Determine the (x, y) coordinate at the center of the cell enclosing the given text.  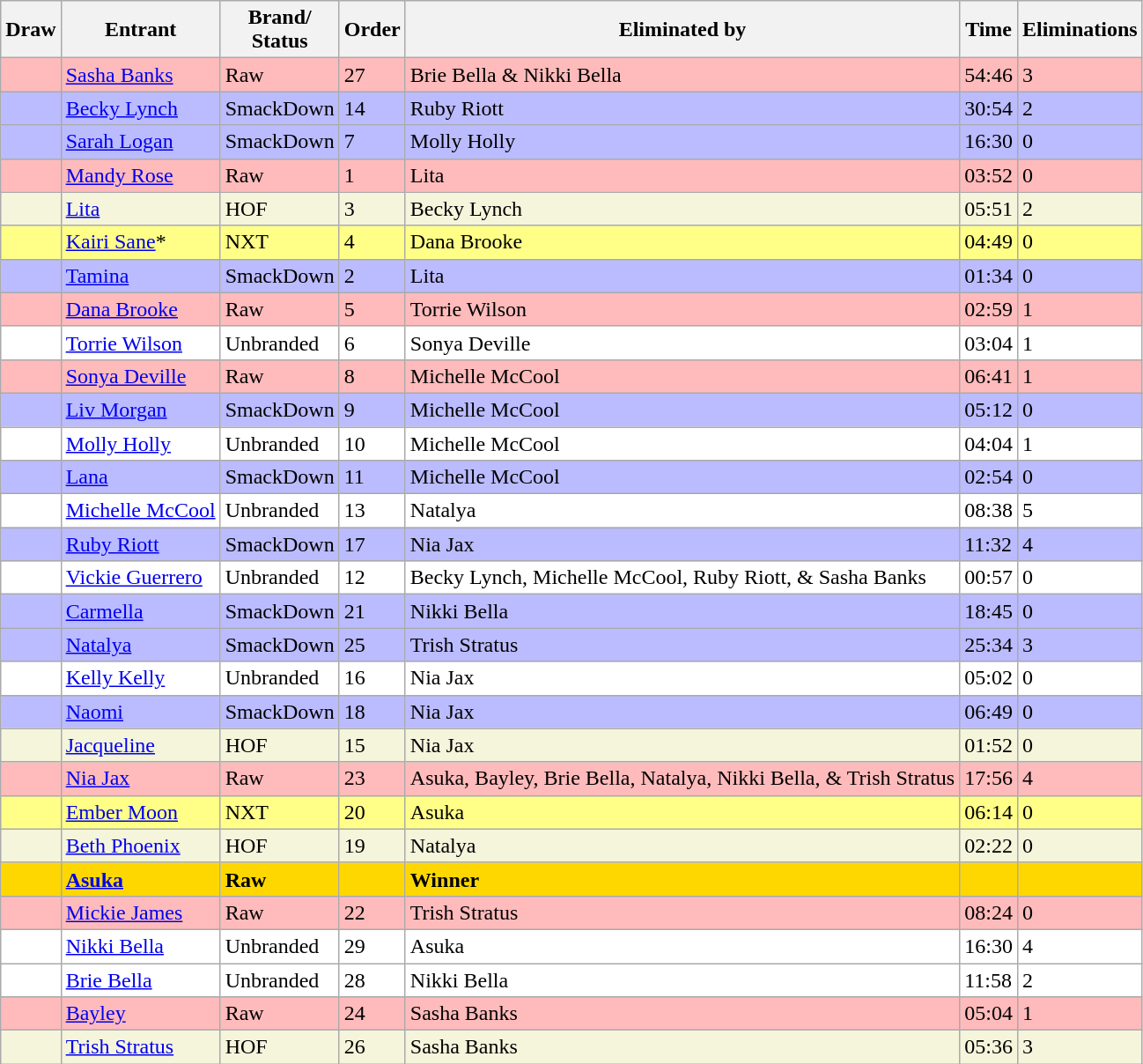
30:54 (989, 108)
05:12 (989, 410)
10 (372, 443)
17 (372, 544)
54:46 (989, 75)
25 (372, 645)
26 (372, 1047)
18 (372, 712)
8 (372, 376)
05:02 (989, 678)
Draw (31, 30)
03:04 (989, 343)
01:52 (989, 745)
7 (372, 142)
00:57 (989, 578)
29 (372, 946)
21 (372, 611)
11:58 (989, 980)
08:24 (989, 913)
06:41 (989, 376)
25:34 (989, 645)
06:14 (989, 812)
Mandy Rose (141, 175)
Kelly Kelly (141, 678)
19 (372, 846)
14 (372, 108)
Winner (682, 879)
Becky Lynch, Michelle McCool, Ruby Riott, & Sasha Banks (682, 578)
04:49 (989, 242)
23 (372, 779)
Time (989, 30)
Carmella (141, 611)
Tamina (141, 276)
13 (372, 511)
20 (372, 812)
12 (372, 578)
Beth Phoenix (141, 846)
02:59 (989, 309)
16 (372, 678)
Brand/Status (280, 30)
11:32 (989, 544)
11 (372, 477)
01:34 (989, 276)
Liv Morgan (141, 410)
Jacqueline (141, 745)
15 (372, 745)
22 (372, 913)
Mickie James (141, 913)
08:38 (989, 511)
05:36 (989, 1047)
28 (372, 980)
Entrant (141, 30)
Sarah Logan (141, 142)
Vickie Guerrero (141, 578)
Brie Bella (141, 980)
6 (372, 343)
Brie Bella & Nikki Bella (682, 75)
05:04 (989, 1014)
02:54 (989, 477)
Lana (141, 477)
9 (372, 410)
24 (372, 1014)
Eliminated by (682, 30)
Bayley (141, 1014)
06:49 (989, 712)
05:51 (989, 209)
27 (372, 75)
Eliminations (1080, 30)
04:04 (989, 443)
Order (372, 30)
Asuka, Bayley, Brie Bella, Natalya, Nikki Bella, & Trish Stratus (682, 779)
Naomi (141, 712)
17:56 (989, 779)
03:52 (989, 175)
18:45 (989, 611)
Ember Moon (141, 812)
Kairi Sane* (141, 242)
02:22 (989, 846)
